From the cell containing the given text, extract its center point as (x, y) coordinate. 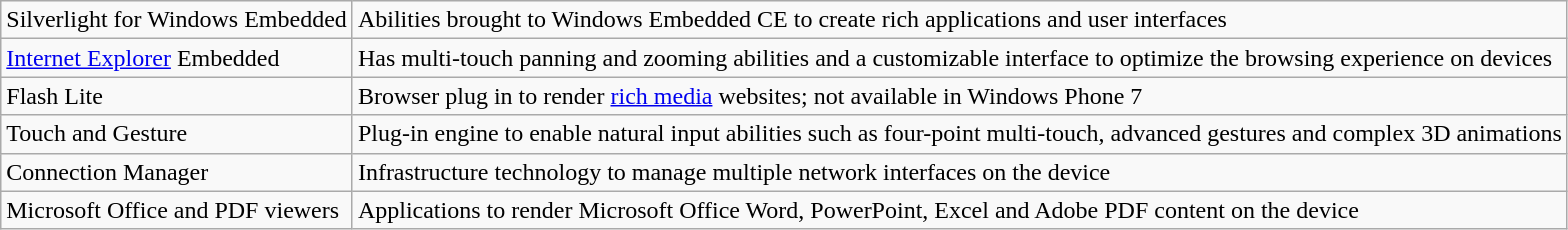
Plug-in engine to enable natural input abilities such as four-point multi-touch, advanced gestures and complex 3D animations (960, 134)
Internet Explorer Embedded (177, 58)
Microsoft Office and PDF viewers (177, 210)
Touch and Gesture (177, 134)
Browser plug in to render rich media websites; not available in Windows Phone 7 (960, 96)
Flash Lite (177, 96)
Connection Manager (177, 172)
Applications to render Microsoft Office Word, PowerPoint, Excel and Adobe PDF content on the device (960, 210)
Silverlight for Windows Embedded (177, 20)
Infrastructure technology to manage multiple network interfaces on the device (960, 172)
Abilities brought to Windows Embedded CE to create rich applications and user interfaces (960, 20)
Has multi-touch panning and zooming abilities and a customizable interface to optimize the browsing experience on devices (960, 58)
